For the text-containing cell, return its midpoint in (X, Y) coordinate format. 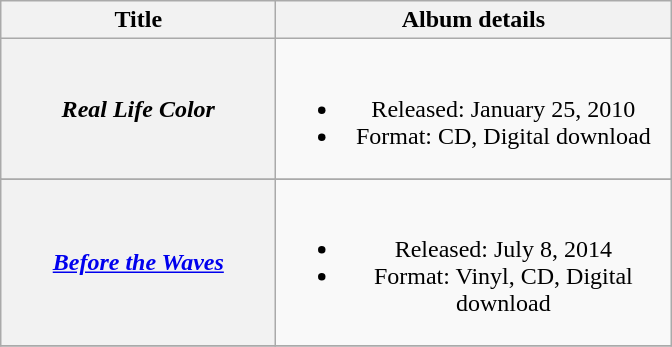
Released: January 25, 2010Format: CD, Digital download (474, 109)
Album details (474, 20)
Released: July 8, 2014Format: Vinyl, CD, Digital download (474, 262)
Real Life Color (138, 109)
Before the Waves (138, 262)
Title (138, 20)
